Find where the given text appears and provide that cell's center as [x, y] coordinate. 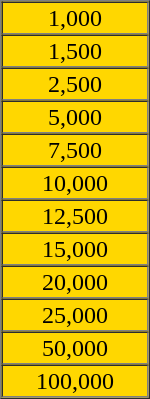
12,500 [76, 216]
50,000 [76, 348]
20,000 [76, 282]
1,000 [76, 18]
15,000 [76, 248]
100,000 [76, 380]
25,000 [76, 314]
5,000 [76, 116]
2,500 [76, 84]
1,500 [76, 50]
10,000 [76, 182]
7,500 [76, 150]
